Scan for the cell matching the given text and deliver its [x, y] coordinate at center. 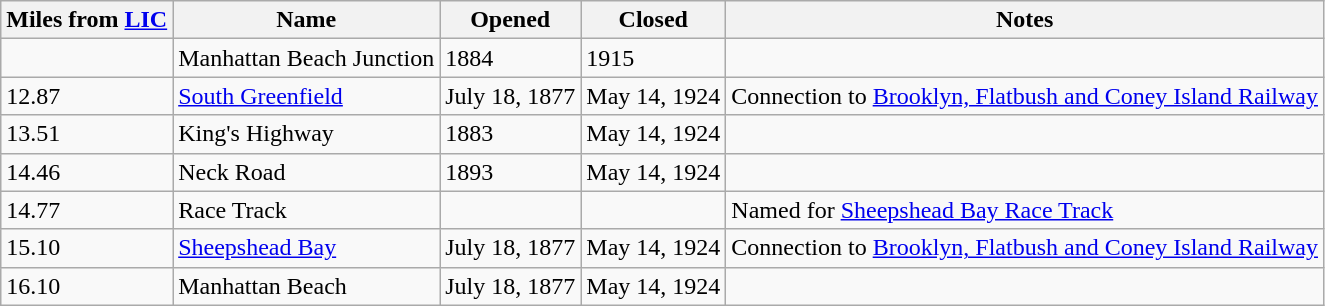
Miles from LIC [87, 20]
Neck Road [306, 172]
Closed [654, 20]
Race Track [306, 210]
Manhattan Beach Junction [306, 58]
1883 [510, 134]
14.77 [87, 210]
16.10 [87, 286]
1884 [510, 58]
Notes [1025, 20]
14.46 [87, 172]
Opened [510, 20]
Sheepshead Bay [306, 248]
13.51 [87, 134]
Name [306, 20]
1915 [654, 58]
Manhattan Beach [306, 286]
Named for Sheepshead Bay Race Track [1025, 210]
15.10 [87, 248]
King's Highway [306, 134]
12.87 [87, 96]
1893 [510, 172]
South Greenfield [306, 96]
